Provide the (X, Y) coordinate of the cell's center where the given text is located.  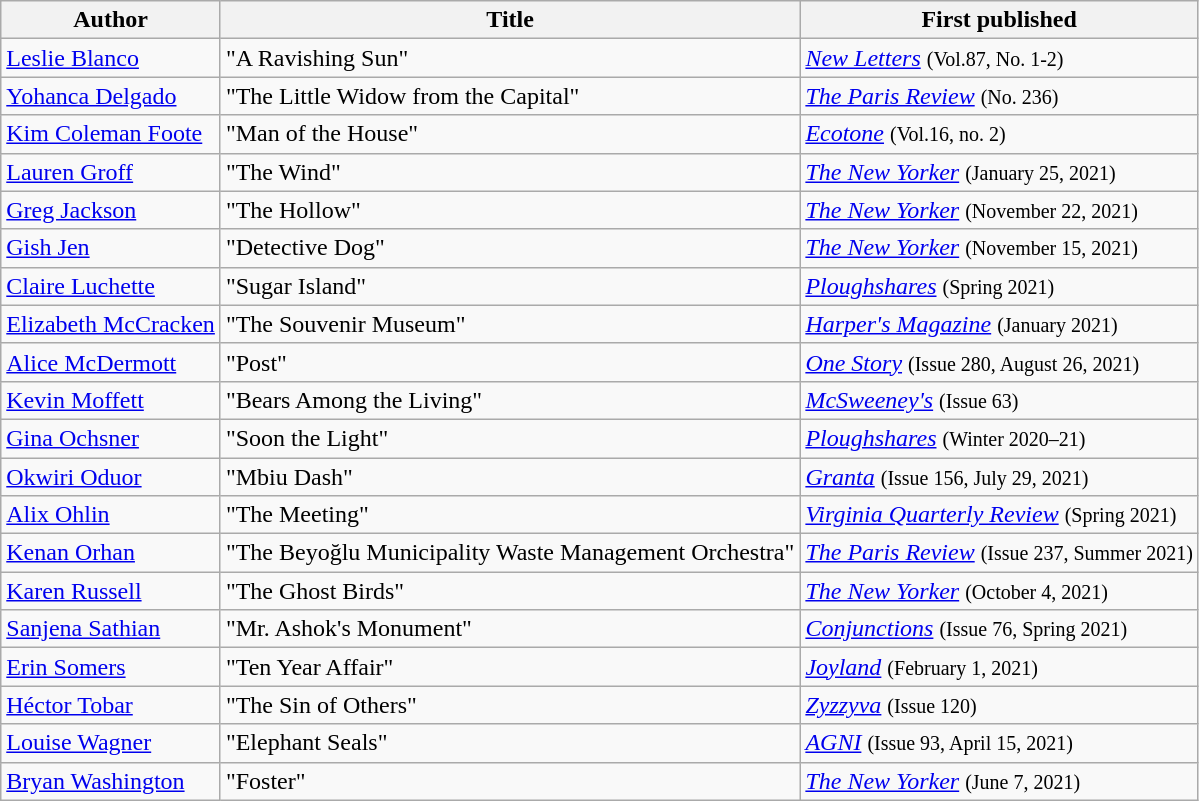
Claire Luchette (111, 286)
The New Yorker (November 15, 2021) (1000, 248)
Elizabeth McCracken (111, 324)
Louise Wagner (111, 743)
"Elephant Seals" (510, 743)
"Foster" (510, 781)
Granta (Issue 156, July 29, 2021) (1000, 477)
"The Ghost Birds" (510, 591)
The New Yorker (June 7, 2021) (1000, 781)
Leslie Blanco (111, 58)
First published (1000, 20)
"The Wind" (510, 172)
"The Souvenir Museum" (510, 324)
Ploughshares (Winter 2020–21) (1000, 438)
Ecotone (Vol.16, no. 2) (1000, 134)
The Paris Review (No. 236) (1000, 96)
Alix Ohlin (111, 515)
"Ten Year Affair" (510, 667)
Bryan Washington (111, 781)
"A Ravishing Sun" (510, 58)
Zyzzyva (Issue 120) (1000, 705)
"Sugar Island" (510, 286)
Héctor Tobar (111, 705)
Kim Coleman Foote (111, 134)
Ploughshares (Spring 2021) (1000, 286)
"The Hollow" (510, 210)
"The Beyoğlu Municipality Waste Management Orchestra" (510, 553)
Lauren Groff (111, 172)
Joyland (February 1, 2021) (1000, 667)
New Letters (Vol.87, No. 1-2) (1000, 58)
One Story (Issue 280, August 26, 2021) (1000, 362)
Conjunctions (Issue 76, Spring 2021) (1000, 629)
"The Sin of Others" (510, 705)
"Post" (510, 362)
The Paris Review (Issue 237, Summer 2021) (1000, 553)
"The Little Widow from the Capital" (510, 96)
Yohanca Delgado (111, 96)
Greg Jackson (111, 210)
"Mr. Ashok's Monument" (510, 629)
Okwiri Oduor (111, 477)
"Bears Among the Living" (510, 400)
Sanjena Sathian (111, 629)
"Man of the House" (510, 134)
Erin Somers (111, 667)
Kenan Orhan (111, 553)
"The Meeting" (510, 515)
Title (510, 20)
Author (111, 20)
"Detective Dog" (510, 248)
"Mbiu Dash" (510, 477)
Virginia Quarterly Review (Spring 2021) (1000, 515)
The New Yorker (January 25, 2021) (1000, 172)
"Soon the Light" (510, 438)
Gina Ochsner (111, 438)
The New Yorker (October 4, 2021) (1000, 591)
The New Yorker (November 22, 2021) (1000, 210)
McSweeney's (Issue 63) (1000, 400)
Kevin Moffett (111, 400)
AGNI (Issue 93, April 15, 2021) (1000, 743)
Harper's Magazine (January 2021) (1000, 324)
Karen Russell (111, 591)
Alice McDermott (111, 362)
Gish Jen (111, 248)
